Return the (x, y) coordinate for the center point of the cell that contains the specified text.  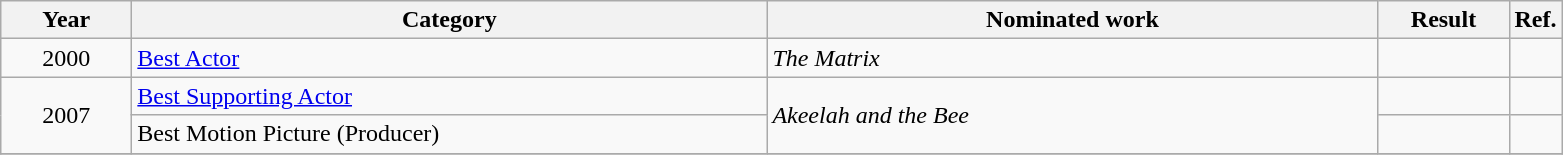
Year (66, 20)
Best Motion Picture (Producer) (450, 134)
Best Supporting Actor (450, 96)
The Matrix (1072, 58)
Akeelah and the Bee (1072, 115)
Nominated work (1072, 20)
Ref. (1536, 20)
Category (450, 20)
Result (1444, 20)
2007 (66, 115)
Best Actor (450, 58)
2000 (66, 58)
